Return (x, y) of the center of cell containing provided text 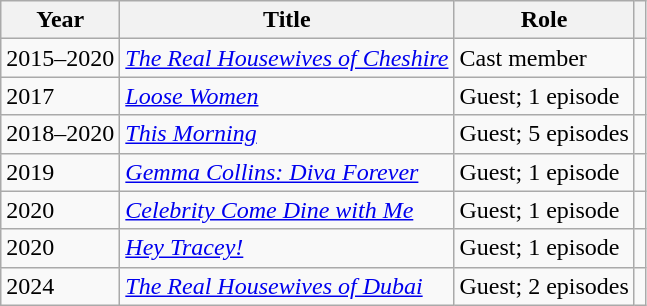
The Real Housewives of Cheshire (287, 58)
Title (287, 20)
2017 (60, 96)
Guest; 5 episodes (544, 134)
Celebrity Come Dine with Me (287, 210)
Loose Women (287, 96)
2019 (60, 172)
Hey Tracey! (287, 248)
This Morning (287, 134)
2018–2020 (60, 134)
2015–2020 (60, 58)
Role (544, 20)
The Real Housewives of Dubai (287, 286)
2024 (60, 286)
Cast member (544, 58)
Year (60, 20)
Guest; 2 episodes (544, 286)
Gemma Collins: Diva Forever (287, 172)
